Scan for the cell matching the given text and deliver its [x, y] coordinate at center. 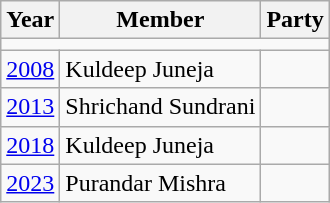
2008 [30, 69]
2013 [30, 107]
Member [160, 20]
Purandar Mishra [160, 183]
Party [295, 20]
2018 [30, 145]
2023 [30, 183]
Shrichand Sundrani [160, 107]
Year [30, 20]
